Return the (X, Y) coordinate for the center point of the cell that contains the specified text.  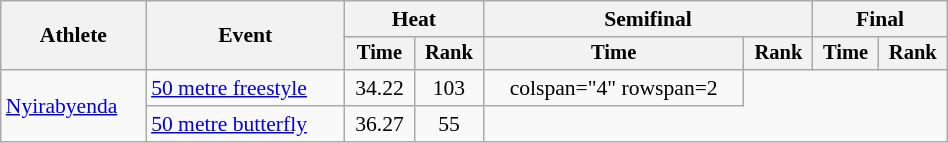
103 (450, 88)
colspan="4" rowspan=2 (614, 88)
34.22 (379, 88)
36.27 (379, 124)
Nyirabyenda (74, 106)
Semifinal (648, 19)
Athlete (74, 36)
Event (245, 36)
55 (450, 124)
50 metre freestyle (245, 88)
50 metre butterfly (245, 124)
Heat (414, 19)
Final (880, 19)
